Output the [X, Y] coordinate of the center of the cell containing the given text.  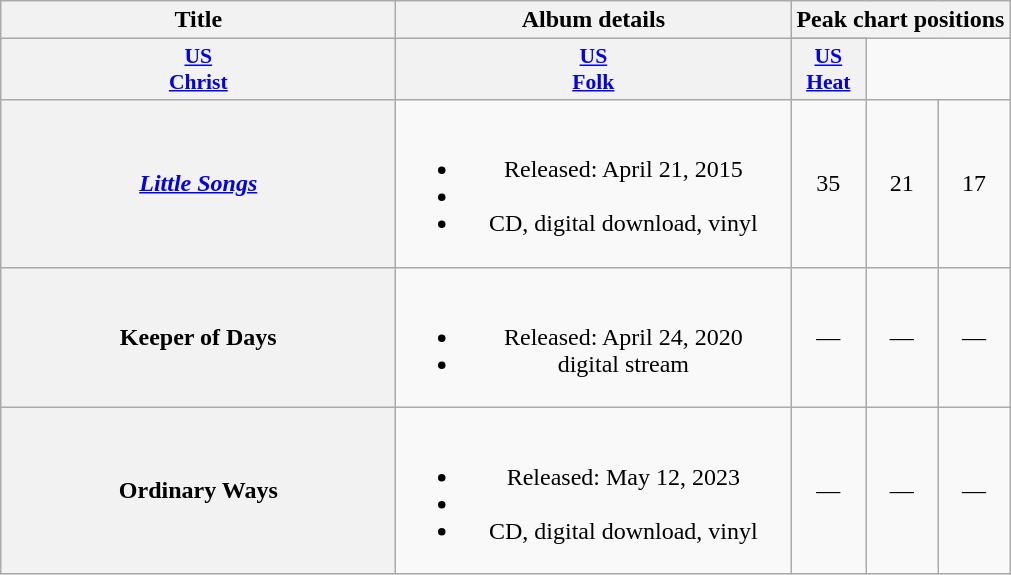
USChrist [198, 70]
Released: April 24, 2020digital stream [594, 337]
Released: April 21, 2015CD, digital download, vinyl [594, 184]
Title [198, 20]
Peak chart positions [900, 20]
USHeat [828, 70]
USFolk [594, 70]
17 [974, 184]
Little Songs [198, 184]
21 [902, 184]
Keeper of Days [198, 337]
35 [828, 184]
Ordinary Ways [198, 490]
Album details [594, 20]
Released: May 12, 2023CD, digital download, vinyl [594, 490]
